Search for the cell housing the specified text and yield its [X, Y] center coordinate. 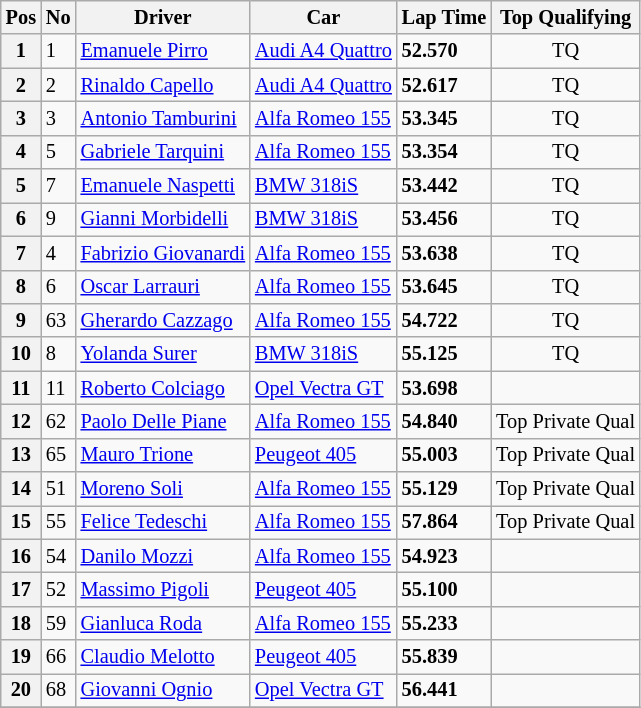
20 [21, 690]
68 [58, 690]
Antonio Tamburini [163, 118]
Gherardo Cazzago [163, 320]
52.570 [444, 51]
53.698 [444, 388]
54.722 [444, 320]
52 [58, 589]
55.129 [444, 489]
Giovanni Ognio [163, 690]
Moreno Soli [163, 489]
63 [58, 320]
Oscar Larrauri [163, 287]
Pos [21, 17]
Emanuele Pirro [163, 51]
53.442 [444, 186]
Lap Time [444, 17]
Roberto Colciago [163, 388]
13 [21, 455]
14 [21, 489]
Gabriele Tarquini [163, 152]
Fabrizio Giovanardi [163, 253]
55 [58, 522]
17 [21, 589]
Claudio Melotto [163, 657]
55.125 [444, 354]
10 [21, 354]
Rinaldo Capello [163, 85]
62 [58, 421]
19 [21, 657]
Felice Tedeschi [163, 522]
18 [21, 623]
Gianluca Roda [163, 623]
12 [21, 421]
55.839 [444, 657]
54.840 [444, 421]
55.003 [444, 455]
15 [21, 522]
51 [58, 489]
57.864 [444, 522]
No [58, 17]
Driver [163, 17]
55.233 [444, 623]
56.441 [444, 690]
Massimo Pigoli [163, 589]
53.638 [444, 253]
53.345 [444, 118]
Top Qualifying [566, 17]
Danilo Mozzi [163, 556]
53.645 [444, 287]
59 [58, 623]
16 [21, 556]
Gianni Morbidelli [163, 219]
Yolanda Surer [163, 354]
66 [58, 657]
53.354 [444, 152]
Paolo Delle Piane [163, 421]
Car [324, 17]
53.456 [444, 219]
Emanuele Naspetti [163, 186]
52.617 [444, 85]
55.100 [444, 589]
54.923 [444, 556]
65 [58, 455]
Mauro Trione [163, 455]
54 [58, 556]
